Find where the given text appears and provide that cell's center as [X, Y] coordinate. 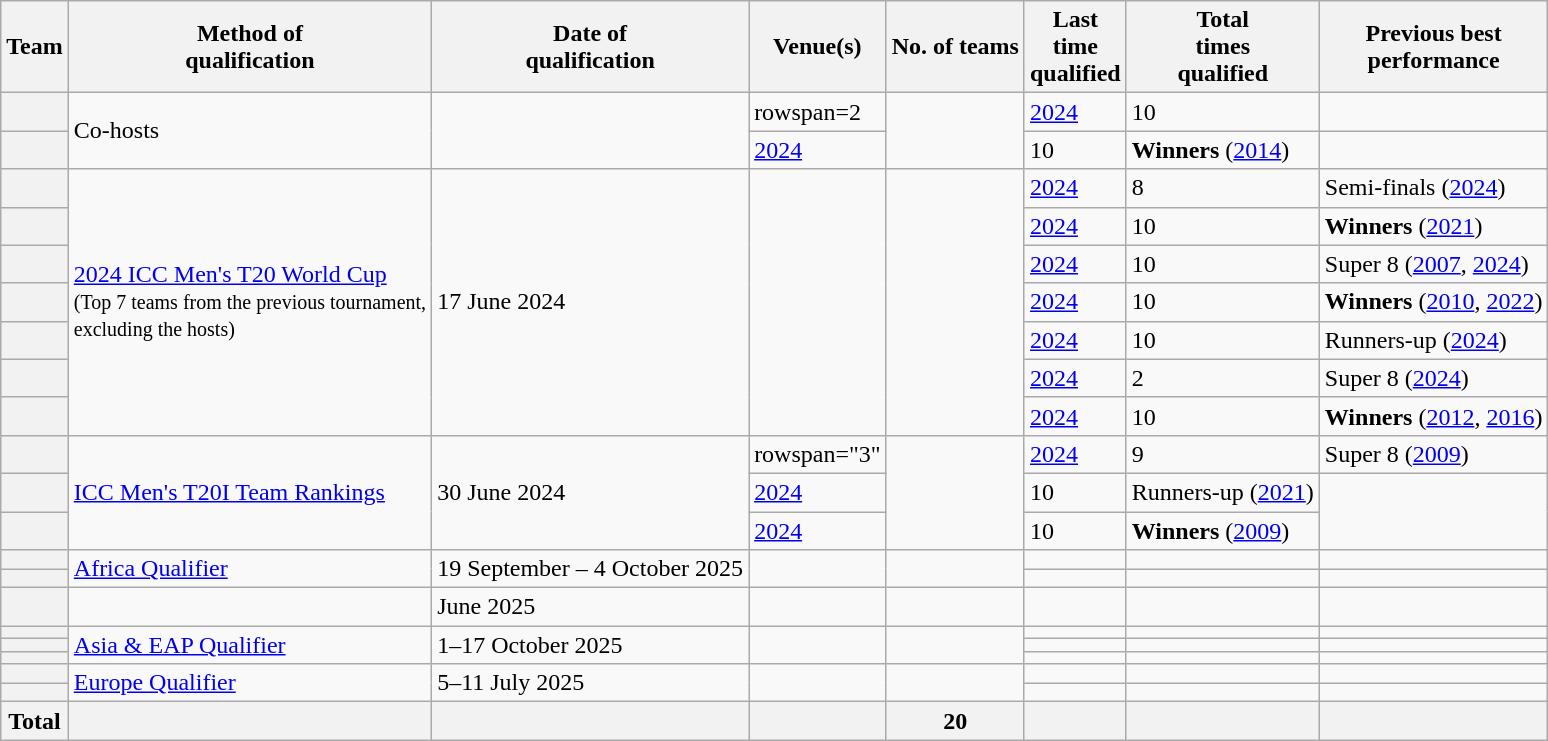
rowspan="3" [818, 454]
Total [35, 721]
19 September – 4 October 2025 [590, 569]
No. of teams [955, 47]
5–11 July 2025 [590, 683]
Winners (2014) [1222, 150]
Runners-up (2021) [1222, 492]
Winners (2010, 2022) [1434, 302]
Winners (2021) [1434, 226]
Super 8 (2024) [1434, 378]
Team [35, 47]
30 June 2024 [590, 492]
20 [955, 721]
1–17 October 2025 [590, 645]
8 [1222, 188]
Date ofqualification [590, 47]
Totaltimesqualified [1222, 47]
Winners (2012, 2016) [1434, 416]
Lasttimequalified [1075, 47]
Runners-up (2024) [1434, 340]
2024 ICC Men's T20 World Cup(Top 7 teams from the previous tournament,excluding the hosts) [250, 302]
Semi-finals (2024) [1434, 188]
2 [1222, 378]
9 [1222, 454]
Co-hosts [250, 131]
Venue(s) [818, 47]
June 2025 [590, 607]
rowspan=2 [818, 112]
17 June 2024 [590, 302]
Super 8 (2009) [1434, 454]
Asia & EAP Qualifier [250, 645]
Africa Qualifier [250, 569]
Super 8 (2007, 2024) [1434, 264]
ICC Men's T20I Team Rankings [250, 492]
Previous bestperformance [1434, 47]
Method ofqualification [250, 47]
Winners (2009) [1222, 531]
Europe Qualifier [250, 683]
